Provide the (X, Y) coordinate of the cell's center where the given text is located.  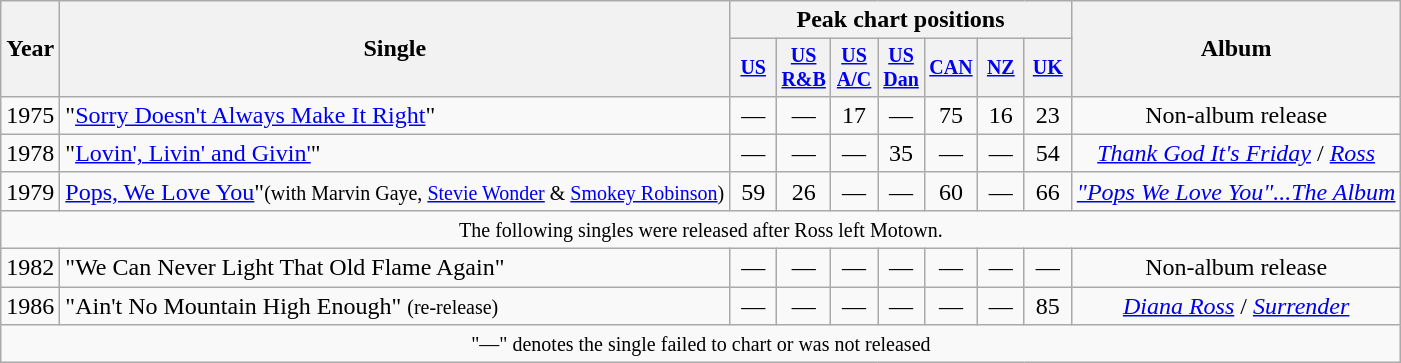
NZ (1000, 68)
"We Can Never Light That Old Flame Again" (395, 268)
85 (1048, 306)
CAN (952, 68)
Diana Ross / Surrender (1236, 306)
66 (1048, 191)
54 (1048, 153)
"Pops We Love You"...The Album (1236, 191)
US (754, 68)
UK (1048, 68)
1986 (30, 306)
17 (854, 115)
USR&B (804, 68)
Peak chart positions (901, 20)
The following singles were released after Ross left Motown. (701, 229)
Thank God It's Friday / Ross (1236, 153)
1982 (30, 268)
USDan (902, 68)
Year (30, 49)
Pops, We Love You"(with Marvin Gaye, Stevie Wonder & Smokey Robinson) (395, 191)
60 (952, 191)
26 (804, 191)
"Lovin', Livin' and Givin'" (395, 153)
1975 (30, 115)
35 (902, 153)
"Ain't No Mountain High Enough" (re-release) (395, 306)
23 (1048, 115)
1979 (30, 191)
59 (754, 191)
"Sorry Doesn't Always Make It Right" (395, 115)
"—" denotes the single failed to chart or was not released (701, 344)
Single (395, 49)
USA/C (854, 68)
16 (1000, 115)
Album (1236, 49)
75 (952, 115)
1978 (30, 153)
